For the text-containing cell, return its midpoint in [X, Y] coordinate format. 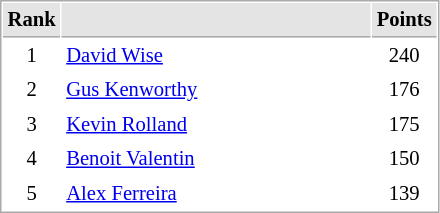
240 [404, 56]
Kevin Rolland [216, 124]
150 [404, 158]
Gus Kenworthy [216, 90]
Points [404, 20]
David Wise [216, 56]
Alex Ferreira [216, 194]
Rank [32, 20]
5 [32, 194]
2 [32, 90]
139 [404, 194]
1 [32, 56]
4 [32, 158]
175 [404, 124]
Benoit Valentin [216, 158]
176 [404, 90]
3 [32, 124]
